Pinpoint the cell where the given text exists, returning its (x, y) midpoint coordinate. 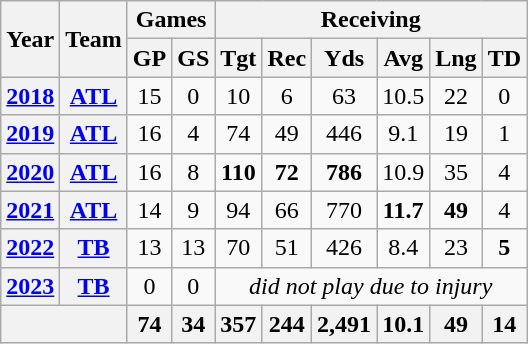
5 (504, 248)
9.1 (404, 134)
6 (287, 96)
2023 (30, 286)
786 (344, 172)
51 (287, 248)
10.5 (404, 96)
Lng (456, 58)
Games (170, 20)
Team (94, 39)
2021 (30, 210)
8.4 (404, 248)
11.7 (404, 210)
770 (344, 210)
426 (344, 248)
Receiving (371, 20)
Rec (287, 58)
34 (194, 324)
22 (456, 96)
TD (504, 58)
10 (238, 96)
2022 (30, 248)
72 (287, 172)
10.1 (404, 324)
15 (149, 96)
94 (238, 210)
23 (456, 248)
35 (456, 172)
66 (287, 210)
2,491 (344, 324)
2018 (30, 96)
10.9 (404, 172)
did not play due to injury (371, 286)
446 (344, 134)
8 (194, 172)
1 (504, 134)
2019 (30, 134)
19 (456, 134)
Year (30, 39)
70 (238, 248)
GP (149, 58)
9 (194, 210)
63 (344, 96)
Tgt (238, 58)
Avg (404, 58)
244 (287, 324)
Yds (344, 58)
357 (238, 324)
110 (238, 172)
2020 (30, 172)
GS (194, 58)
